Capture the cell that displays the provided text and extract its (X, Y) central coordinate. 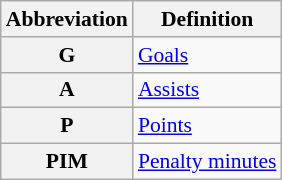
G (67, 55)
A (67, 90)
Assists (208, 90)
Points (208, 126)
Definition (208, 19)
PIM (67, 162)
Penalty minutes (208, 162)
Abbreviation (67, 19)
P (67, 126)
Goals (208, 55)
